Find where the given text appears and provide that cell's center as [x, y] coordinate. 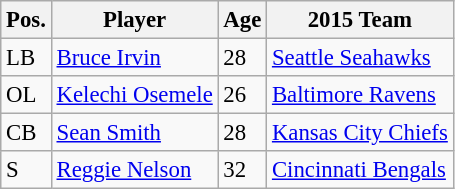
Seattle Seahawks [360, 58]
Bruce Irvin [134, 58]
Kansas City Chiefs [360, 133]
32 [242, 170]
Age [242, 20]
Player [134, 20]
2015 Team [360, 20]
Kelechi Osemele [134, 95]
CB [26, 133]
LB [26, 58]
Pos. [26, 20]
26 [242, 95]
OL [26, 95]
Cincinnati Bengals [360, 170]
Baltimore Ravens [360, 95]
Reggie Nelson [134, 170]
S [26, 170]
Sean Smith [134, 133]
